Output the [X, Y] coordinate of the center of the cell containing the given text.  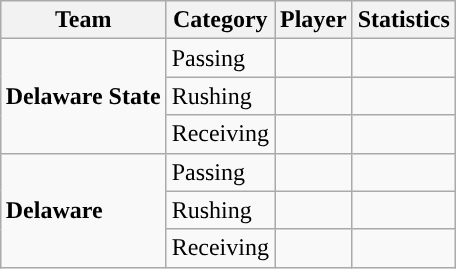
Team [83, 20]
Category [220, 20]
Statistics [404, 20]
Delaware [83, 210]
Player [313, 20]
Delaware State [83, 96]
